Search for the cell housing the specified text and yield its [X, Y] center coordinate. 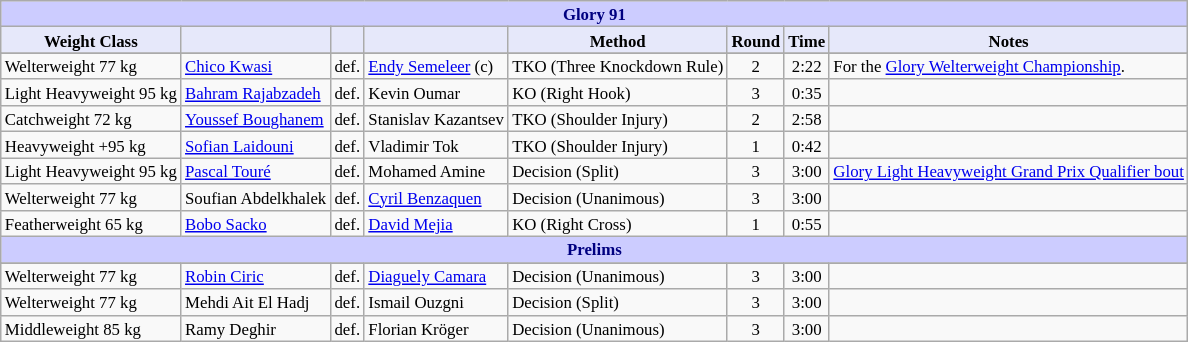
Vladimir Tok [436, 145]
Time [806, 40]
Notes [1008, 40]
Featherweight 65 kg [91, 224]
Florian Kröger [436, 328]
Pascal Touré [256, 171]
Endy Semeleer (c) [436, 66]
Robin Ciric [256, 276]
Ramy Deghir [256, 328]
Sofian Laidouni [256, 145]
Catchweight 72 kg [91, 119]
0:42 [806, 145]
Weight Class [91, 40]
Glory 91 [594, 14]
TKO (Three Knockdown Rule) [618, 66]
KO (Right Hook) [618, 93]
Bobo Sacko [256, 224]
0:35 [806, 93]
Middleweight 85 kg [91, 328]
Kevin Oumar [436, 93]
Cyril Benzaquen [436, 197]
Soufian Abdelkhalek [256, 197]
For the Glory Welterweight Championship. [1008, 66]
David Mejia [436, 224]
Ismail Ouzgni [436, 302]
Diaguely Camara [436, 276]
Bahram Rajabzadeh [256, 93]
0:55 [806, 224]
Glory Light Heavyweight Grand Prix Qualifier bout [1008, 171]
KO (Right Cross) [618, 224]
2:58 [806, 119]
2:22 [806, 66]
Chico Kwasi [256, 66]
Mehdi Ait El Hadj [256, 302]
Heavyweight +95 kg [91, 145]
Method [618, 40]
Stanislav Kazantsev [436, 119]
Prelims [594, 250]
Mohamed Amine [436, 171]
Round [756, 40]
Youssef Boughanem [256, 119]
